Determine the [x, y] coordinate at the center of the cell enclosing the given text.  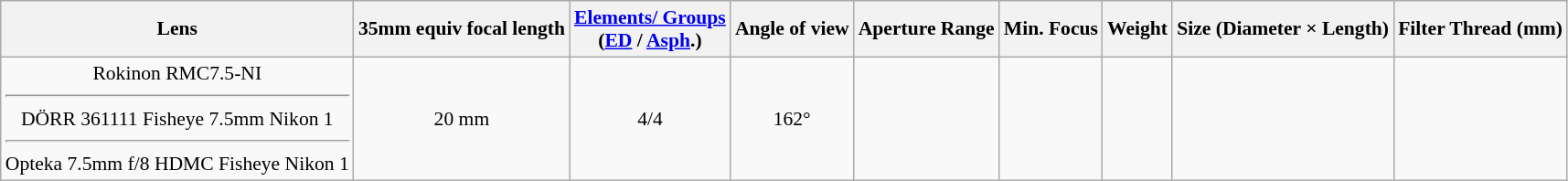
Weight [1137, 29]
Elements/ Groups(ED / Asph.) [650, 29]
Lens [177, 29]
Aperture Range [927, 29]
Filter Thread (mm) [1480, 29]
Size (Diameter × Length) [1283, 29]
162° [792, 119]
4/4 [650, 119]
Rokinon RMC7.5-NI DÖRR 361111 Fisheye 7.5mm Nikon 1 Opteka 7.5mm f/8 HDMC Fisheye Nikon 1 [177, 119]
35mm equiv focal length [462, 29]
20 mm [462, 119]
Min. Focus [1051, 29]
Angle of view [792, 29]
